Scan for the cell matching the given text and deliver its (X, Y) coordinate at center. 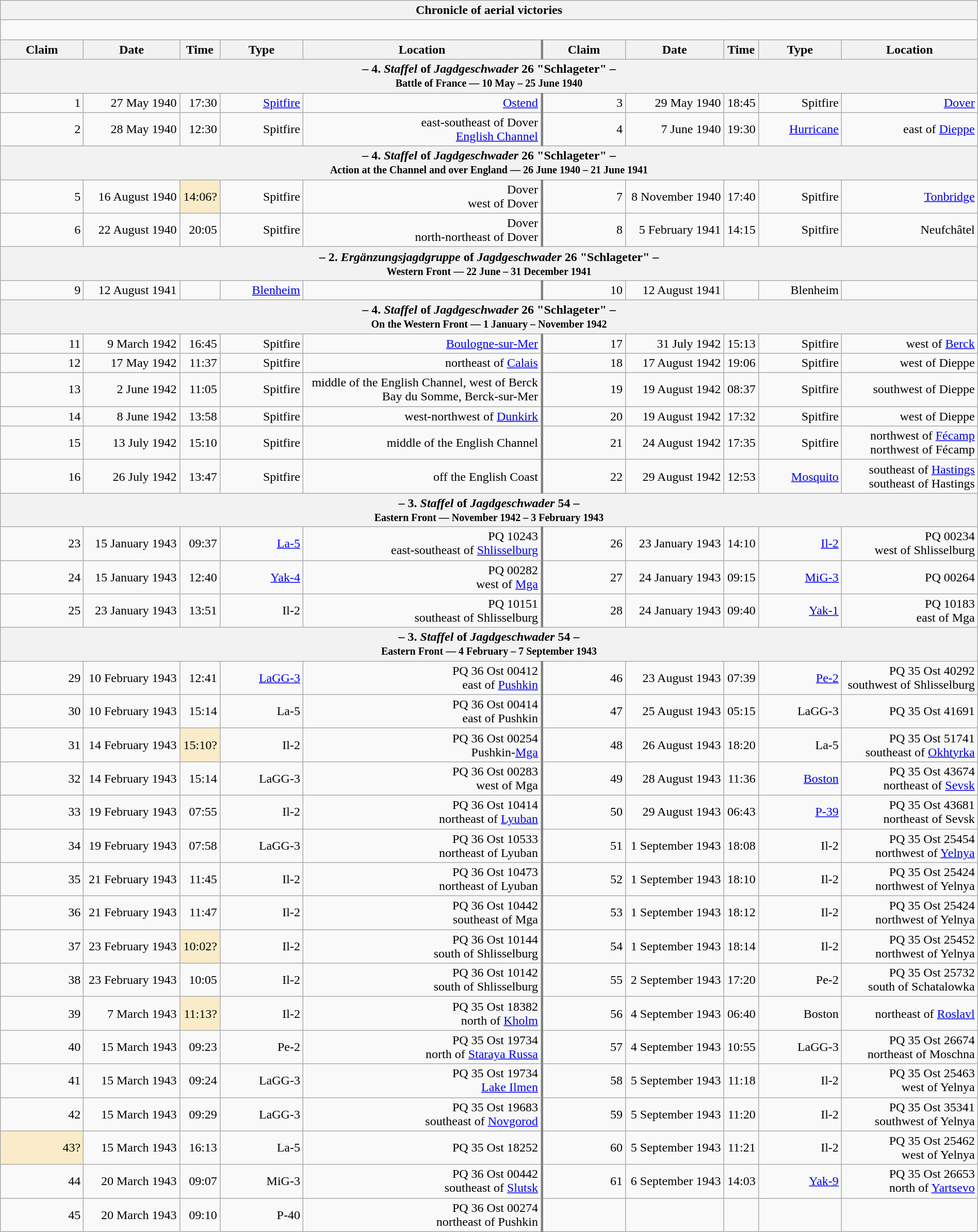
east-southeast of DoverEnglish Channel (422, 129)
52 (584, 879)
2 June 1942 (132, 390)
PQ 35 Ost 51741 southeast of Okhtyrka (909, 745)
12:40 (200, 577)
11:20 (741, 1114)
PQ 35 Ost 41691 (909, 711)
19:30 (741, 129)
25 August 1943 (675, 711)
11:18 (741, 1080)
31 (42, 745)
7 (584, 196)
11:36 (741, 778)
PQ 36 Ost 00414 east of Pushkin (422, 711)
32 (42, 778)
09:40 (741, 611)
15:10? (200, 745)
16 (42, 477)
17 (584, 343)
18:14 (741, 946)
PQ 35 Ost 25462 west of Yelnya (909, 1147)
Chronicle of aerial victories (489, 10)
southeast of Hastings southeast of Hastings (909, 477)
42 (42, 1114)
26 July 1942 (132, 477)
PQ 35 Ost 19683 southeast of Novgorod (422, 1114)
09:37 (200, 544)
PQ 35 Ost 18252 (422, 1147)
29 August 1943 (675, 812)
7 June 1940 (675, 129)
middle of the English Channel (422, 443)
P-40 (261, 1214)
37 (42, 946)
54 (584, 946)
PQ 35 Ost 19734Lake Ilmen (422, 1080)
6 September 1943 (675, 1181)
PQ 36 Ost 10533 northeast of Lyuban (422, 845)
31 July 1942 (675, 343)
17:40 (741, 196)
PQ 10243 east-southeast of Shlisselburg (422, 544)
Mosquito (800, 477)
09:23 (200, 1047)
26 (584, 544)
PQ 35 Ost 25463 west of Yelnya (909, 1080)
18:10 (741, 879)
PQ 00264 (909, 577)
– 4. Staffel of Jagdgeschwader 26 "Schlageter" –Battle of France — 10 May – 25 June 1940 (489, 76)
1 (42, 103)
northwest of Fécamp northwest of Fécamp (909, 443)
2 September 1943 (675, 980)
– 2. Ergänzungsjagdgruppe of Jagdgeschwader 26 "Schlageter" –Western Front — 22 June – 31 December 1941 (489, 263)
PQ 35 Ost 26653 north of Yartsevo (909, 1181)
PQ 36 Ost 10442 southeast of Mga (422, 913)
22 (584, 477)
27 May 1940 (132, 103)
46 (584, 678)
Boulogne-sur-Mer (422, 343)
10:05 (200, 980)
18 (584, 363)
34 (42, 845)
41 (42, 1080)
18:45 (741, 103)
38 (42, 980)
Doverwest of Dover (422, 196)
off the English Coast (422, 477)
PQ 35 Ost 26674 northeast of Moschna (909, 1047)
40 (42, 1047)
39 (42, 1013)
5 (42, 196)
23 (42, 544)
11:21 (741, 1147)
middle of the English Channel, west of BerckBay du Somme, Berck-sur-Mer (422, 390)
24 August 1942 (675, 443)
47 (584, 711)
Yak-4 (261, 577)
35 (42, 879)
– 3. Staffel of Jagdgeschwader 54 –Eastern Front — 4 February – 7 September 1943 (489, 644)
17 May 1942 (132, 363)
12 (42, 363)
07:55 (200, 812)
09:10 (200, 1214)
33 (42, 812)
61 (584, 1181)
56 (584, 1013)
19:06 (741, 363)
60 (584, 1147)
08:37 (741, 390)
PQ 36 Ost 00274 northeast of Pushkin (422, 1214)
11:45 (200, 879)
18:08 (741, 845)
16:13 (200, 1147)
58 (584, 1080)
14:03 (741, 1181)
20 (584, 416)
29 (42, 678)
PQ 36 Ost 10142south of Shlisselburg (422, 980)
Tonbridge (909, 196)
PQ 35 Ost 25452 northwest of Yelnya (909, 946)
Ostend (422, 103)
28 (584, 611)
11:47 (200, 913)
7 March 1943 (132, 1013)
17:20 (741, 980)
4 (584, 129)
PQ 10183east of Mga (909, 611)
6 (42, 230)
07:39 (741, 678)
59 (584, 1114)
10:02? (200, 946)
17 August 1942 (675, 363)
12:30 (200, 129)
15:13 (741, 343)
8 (584, 230)
PQ 36 Ost 00254Pushkin-Mga (422, 745)
PQ 36 Ost 00442 southeast of Slutsk (422, 1181)
Dover (909, 103)
3 (584, 103)
06:40 (741, 1013)
10:55 (741, 1047)
PQ 35 Ost 43681 northeast of Sevsk (909, 812)
55 (584, 980)
17:35 (741, 443)
17:30 (200, 103)
11 (42, 343)
07:58 (200, 845)
8 June 1942 (132, 416)
05:15 (741, 711)
8 November 1940 (675, 196)
13 July 1942 (132, 443)
P-39 (800, 812)
PQ 36 Ost 00412 east of Pushkin (422, 678)
36 (42, 913)
northeast of Roslavl (909, 1013)
PQ 00282 west of Mga (422, 577)
PQ 35 Ost 40292 southwest of Shlisselburg (909, 678)
19 (584, 390)
49 (584, 778)
15:10 (200, 443)
– 3. Staffel of Jagdgeschwader 54 –Eastern Front — November 1942 – 3 February 1943 (489, 510)
17:32 (741, 416)
57 (584, 1047)
5 February 1941 (675, 230)
Hurricane (800, 129)
28 May 1940 (132, 129)
14:06? (200, 196)
51 (584, 845)
PQ 36 Ost 10144south of Shlisselburg (422, 946)
11:05 (200, 390)
24 (42, 577)
16 August 1940 (132, 196)
13:58 (200, 416)
20:05 (200, 230)
21 (584, 443)
10 (584, 290)
29 May 1940 (675, 103)
Yak-9 (800, 1181)
Yak-1 (800, 611)
east of Dieppe (909, 129)
PQ 35 Ost 25454 northwest of Yelnya (909, 845)
PQ 35 Ost 35341 southwest of Yelnya (909, 1114)
PQ 35 Ost 43674 northeast of Sevsk (909, 778)
14:15 (741, 230)
PQ 35 Ost 18382 north of Kholm (422, 1013)
PQ 00234 west of Shlisselburg (909, 544)
22 August 1940 (132, 230)
14:10 (741, 544)
12:41 (200, 678)
09:07 (200, 1181)
13:47 (200, 477)
PQ 36 Ost 10473 northeast of Lyuban (422, 879)
48 (584, 745)
29 August 1942 (675, 477)
15 (42, 443)
– 4. Staffel of Jagdgeschwader 26 "Schlageter" –On the Western Front — 1 January – November 1942 (489, 317)
18:12 (741, 913)
PQ 35 Ost 19734 north of Staraya Russa (422, 1047)
50 (584, 812)
PQ 35 Ost 25732 south of Schatalowka (909, 980)
Neufchâtel (909, 230)
PQ 36 Ost 00283 west of Mga (422, 778)
30 (42, 711)
09:29 (200, 1114)
44 (42, 1181)
Dovernorth-northeast of Dover (422, 230)
43? (42, 1147)
09:15 (741, 577)
14 (42, 416)
PQ 36 Ost 10414 northeast of Lyuban (422, 812)
9 (42, 290)
west of Berck (909, 343)
11:37 (200, 363)
northeast of Calais (422, 363)
53 (584, 913)
13:51 (200, 611)
18:20 (741, 745)
13 (42, 390)
west-northwest of Dunkirk (422, 416)
09:24 (200, 1080)
2 (42, 129)
28 August 1943 (675, 778)
16:45 (200, 343)
12:53 (741, 477)
23 August 1943 (675, 678)
PQ 10151southeast of Shlisselburg (422, 611)
11:13? (200, 1013)
9 March 1942 (132, 343)
27 (584, 577)
45 (42, 1214)
25 (42, 611)
26 August 1943 (675, 745)
southwest of Dieppe (909, 390)
– 4. Staffel of Jagdgeschwader 26 "Schlageter" –Action at the Channel and over England — 26 June 1940 – 21 June 1941 (489, 163)
06:43 (741, 812)
